Output the [x, y] coordinate of the center of the cell containing the given text.  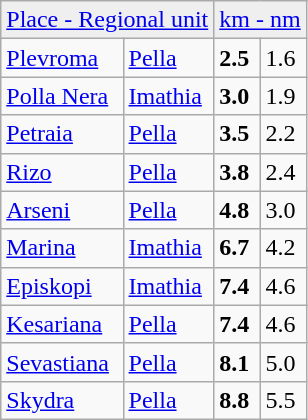
1.9 [283, 96]
5.0 [283, 362]
2.2 [283, 134]
Plevroma [62, 58]
Arseni [62, 210]
Marina [62, 248]
Rizo [62, 172]
Polla Nera [62, 96]
Sevastiana [62, 362]
3.8 [237, 172]
Kesariana [62, 324]
Episkopi [62, 286]
5.5 [283, 400]
6.7 [237, 248]
4.8 [237, 210]
2.5 [237, 58]
2.4 [283, 172]
8.1 [237, 362]
km - nm [260, 20]
Skydra [62, 400]
8.8 [237, 400]
4.2 [283, 248]
3.5 [237, 134]
1.6 [283, 58]
Place - Regional unit [108, 20]
Petraia [62, 134]
